Detect which cell encompasses the target text, then output its [x, y] center coordinate. 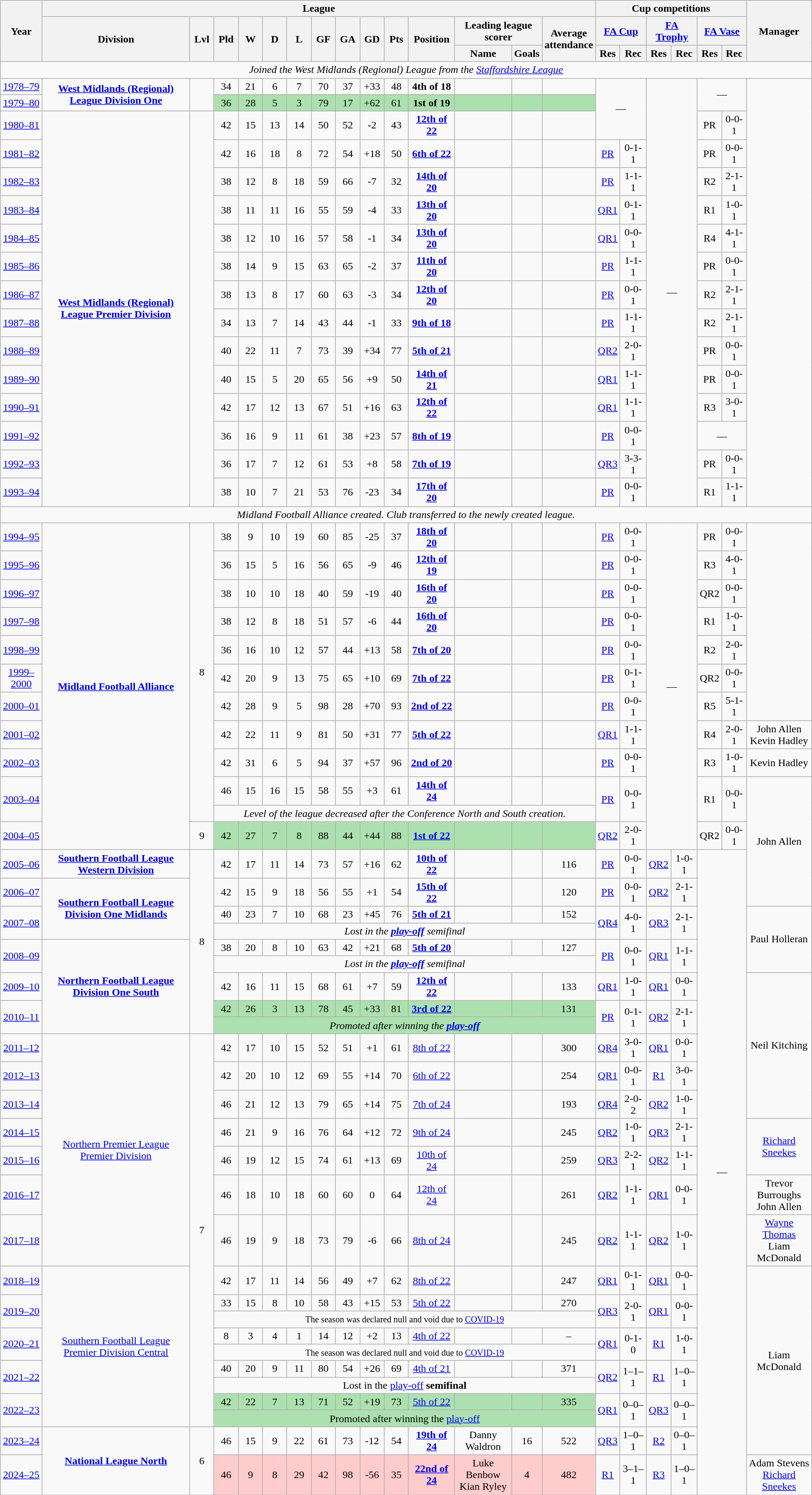
+8 [372, 464]
74 [324, 1161]
31 [250, 763]
-25 [372, 537]
R5 [710, 706]
Pts [396, 39]
+9 [372, 379]
29 [299, 1475]
1990–91 [21, 408]
9th of 18 [432, 323]
27 [250, 836]
2019–20 [21, 1311]
1988–89 [21, 351]
1982–83 [21, 181]
1996–97 [21, 593]
48 [396, 86]
+62 [372, 103]
FA Trophy [671, 31]
Midland Football Alliance created. Club transferred to the newly created league. [406, 515]
1992–93 [21, 464]
West Midlands (Regional) League Division One [116, 95]
152 [569, 915]
Liam McDonald [779, 1361]
GF [324, 39]
1st of 22 [432, 836]
2014–15 [21, 1132]
D [275, 39]
FA Cup [621, 31]
2-0-2 [633, 1104]
131 [569, 1009]
-9 [372, 565]
2010–11 [21, 1017]
2015–16 [21, 1161]
10th of 22 [432, 864]
Adam StevensRichard Sneekes [779, 1475]
3rd of 22 [432, 1009]
12th of 24 [432, 1195]
Goals [527, 53]
+70 [372, 706]
2024–25 [21, 1475]
26 [250, 1009]
Trevor BurroughsJohn Allen [779, 1195]
45 [348, 1009]
Southern Football LeagueDivision One Midlands [116, 908]
7th of 19 [432, 464]
254 [569, 1076]
1989–90 [21, 379]
2021–22 [21, 1377]
5th of 20 [432, 947]
2001–02 [21, 734]
Pld [226, 39]
2006–07 [21, 892]
1978–79 [21, 86]
1981–82 [21, 154]
1985–86 [21, 266]
3-3-1 [633, 464]
2018–19 [21, 1281]
+26 [372, 1369]
14th of 20 [432, 181]
Neil Kitching [779, 1045]
Paul Holleran [779, 939]
2016–17 [21, 1195]
+19 [372, 1402]
7th of 20 [432, 650]
9th of 24 [432, 1132]
4-1-1 [734, 238]
League [319, 9]
1st of 19 [432, 103]
Southern Football LeaguePremier Division Central [116, 1347]
49 [348, 1281]
Richard Sneekes [779, 1147]
John AllenKevin Hadley [779, 734]
14th of 21 [432, 379]
5-1-1 [734, 706]
7th of 22 [432, 678]
120 [569, 892]
193 [569, 1104]
1979–80 [21, 103]
12th of 19 [432, 565]
300 [569, 1047]
270 [569, 1303]
Division [116, 39]
Manager [779, 31]
35 [396, 1475]
+12 [372, 1132]
4th of 22 [432, 1336]
L [299, 39]
West Midlands (Regional) League Premier Division [116, 309]
2004–05 [21, 836]
2012–13 [21, 1076]
+45 [372, 915]
-12 [372, 1440]
18th of 20 [432, 537]
-3 [372, 294]
3–1–1 [633, 1475]
+3 [372, 791]
2013–14 [21, 1104]
371 [569, 1369]
1995–96 [21, 565]
Leading league scorer [498, 31]
Year [21, 31]
67 [324, 408]
2009–10 [21, 987]
85 [348, 537]
0-1-0 [633, 1344]
Southern Football LeagueWestern Division [116, 864]
Northern Football LeagueDivision One South [116, 987]
96 [396, 763]
+57 [372, 763]
78 [324, 1009]
+2 [372, 1336]
1998–99 [21, 650]
2nd of 20 [432, 763]
17th of 20 [432, 492]
1987–88 [21, 323]
+23 [372, 436]
-19 [372, 593]
11th of 20 [432, 266]
2008–09 [21, 956]
2002–03 [21, 763]
Averageattendance [569, 39]
8th of 24 [432, 1241]
+44 [372, 836]
10th of 24 [432, 1161]
National League North [116, 1460]
2020–21 [21, 1344]
94 [324, 763]
1 [299, 1336]
2000–01 [21, 706]
– [569, 1336]
247 [569, 1281]
-7 [372, 181]
522 [569, 1440]
482 [569, 1475]
1993–94 [21, 492]
1997–98 [21, 621]
Position [432, 39]
93 [396, 706]
1–1–1 [633, 1377]
Name [483, 53]
1986–87 [21, 294]
Level of the league decreased after the Conference North and South creation. [405, 813]
15th of 22 [432, 892]
133 [569, 987]
14th of 24 [432, 791]
19th of 24 [432, 1440]
Joined the West Midlands (Regional) League from the Staffordshire League [406, 70]
+15 [372, 1303]
2017–18 [21, 1241]
Northern Premier LeaguePremier Division [116, 1150]
-4 [372, 210]
1994–95 [21, 537]
39 [348, 351]
+31 [372, 734]
+34 [372, 351]
2005–06 [21, 864]
261 [569, 1195]
Midland Football Alliance [116, 686]
Cup competitions [671, 9]
335 [569, 1402]
116 [569, 864]
80 [324, 1369]
71 [324, 1402]
GA [348, 39]
+18 [372, 154]
259 [569, 1161]
-56 [372, 1475]
2007–08 [21, 923]
Luke BenbowKian Ryley [483, 1475]
John Allen [779, 842]
Kevin Hadley [779, 763]
4th of 21 [432, 1369]
1991–92 [21, 436]
-23 [372, 492]
+10 [372, 678]
2nd of 22 [432, 706]
1983–84 [21, 210]
1999–2000 [21, 678]
+21 [372, 947]
7th of 24 [432, 1104]
Danny Waldron [483, 1440]
8th of 19 [432, 436]
1984–85 [21, 238]
GD [372, 39]
12th of 20 [432, 294]
2023–24 [21, 1440]
2-2-1 [633, 1161]
2011–12 [21, 1047]
2003–04 [21, 799]
FA Vase [722, 31]
127 [569, 947]
22nd of 24 [432, 1475]
1980–81 [21, 125]
4th of 18 [432, 86]
2022–23 [21, 1410]
Wayne ThomasLiam McDonald [779, 1241]
0 [372, 1195]
Lvl [202, 39]
32 [396, 181]
W [250, 39]
